Locate the cell with the specified text and output its (x, y) center coordinate. 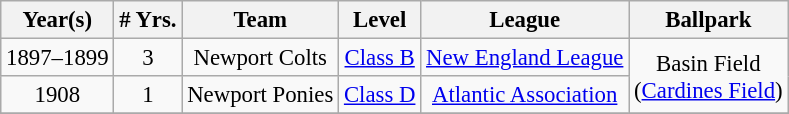
1897–1899 (58, 58)
1 (148, 95)
League (525, 20)
3 (148, 58)
Team (260, 20)
Year(s) (58, 20)
Class D (380, 95)
Class B (380, 58)
Newport Colts (260, 58)
1908 (58, 95)
Level (380, 20)
# Yrs. (148, 20)
New England League (525, 58)
Atlantic Association (525, 95)
Ballpark (708, 20)
Basin Field(Cardines Field) (708, 76)
Newport Ponies (260, 95)
